Identify which cell holds the provided text, then report its [X, Y] central coordinate. 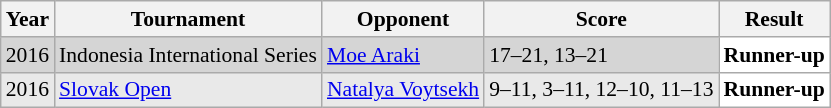
Opponent [403, 19]
Natalya Voytsekh [403, 90]
9–11, 3–11, 12–10, 11–13 [601, 90]
Slovak Open [188, 90]
Moe Araki [403, 55]
Score [601, 19]
Indonesia International Series [188, 55]
Year [28, 19]
17–21, 13–21 [601, 55]
Result [774, 19]
Tournament [188, 19]
